Output the (x, y) coordinate of the center of the cell containing the given text.  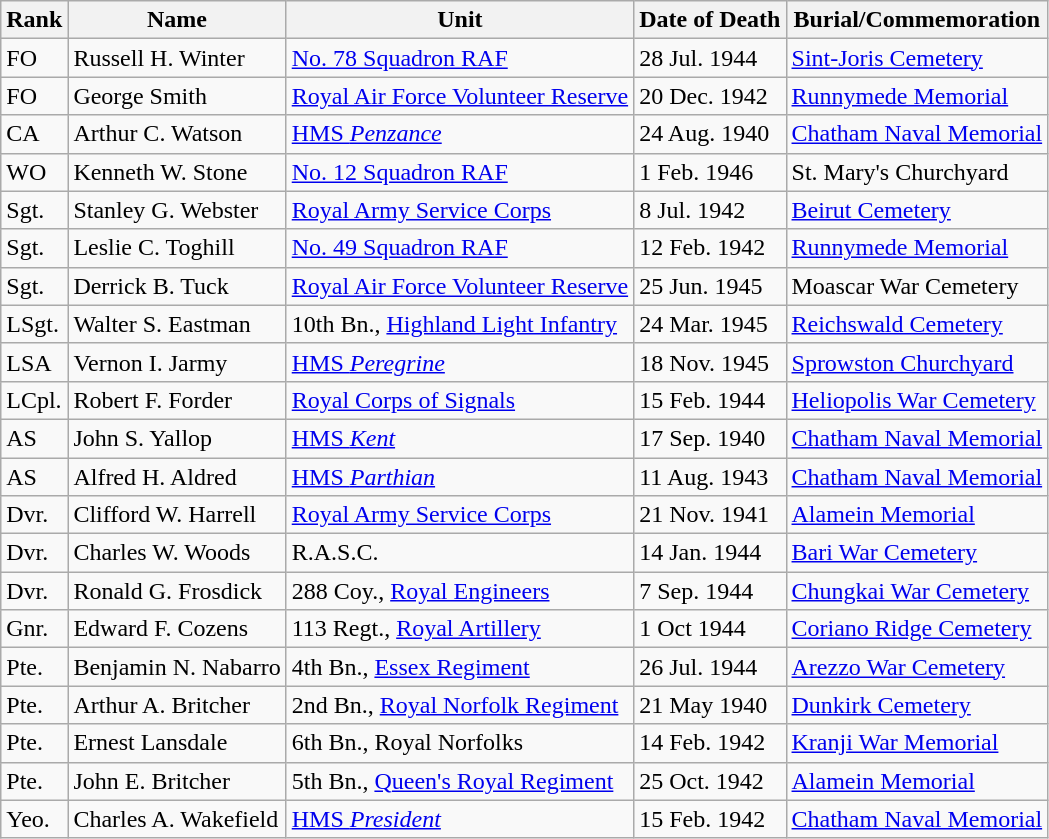
17 Sep. 1940 (710, 438)
Sint-Joris Cemetery (917, 58)
LSA (34, 362)
Edward F. Cozens (177, 629)
4th Bn., Essex Regiment (460, 667)
No. 12 Squadron RAF (460, 172)
Arthur A. Britcher (177, 705)
Charles A. Wakefield (177, 819)
Moascar War Cemetery (917, 286)
Ronald G. Frosdick (177, 591)
14 Feb. 1942 (710, 743)
Rank (34, 20)
Charles W. Woods (177, 553)
12 Feb. 1942 (710, 248)
288 Coy., Royal Engineers (460, 591)
21 Nov. 1941 (710, 515)
Clifford W. Harrell (177, 515)
HMS Peregrine (460, 362)
Derrick B. Tuck (177, 286)
113 Regt., Royal Artillery (460, 629)
R.A.S.C. (460, 553)
Heliopolis War Cemetery (917, 400)
24 Mar. 1945 (710, 324)
15 Feb. 1942 (710, 819)
Yeo. (34, 819)
Chungkai War Cemetery (917, 591)
24 Aug. 1940 (710, 134)
Dunkirk Cemetery (917, 705)
20 Dec. 1942 (710, 96)
Kranji War Memorial (917, 743)
10th Bn., Highland Light Infantry (460, 324)
6th Bn., Royal Norfolks (460, 743)
Ernest Lansdale (177, 743)
15 Feb. 1944 (710, 400)
HMS President (460, 819)
St. Mary's Churchyard (917, 172)
Unit (460, 20)
No. 78 Squadron RAF (460, 58)
WO (34, 172)
John E. Britcher (177, 781)
Vernon I. Jarmy (177, 362)
Name (177, 20)
LCpl. (34, 400)
Stanley G. Webster (177, 210)
11 Aug. 1943 (710, 477)
Russell H. Winter (177, 58)
28 Jul. 1944 (710, 58)
8 Jul. 1942 (710, 210)
1 Oct 1944 (710, 629)
Benjamin N. Nabarro (177, 667)
HMS Parthian (460, 477)
14 Jan. 1944 (710, 553)
2nd Bn., Royal Norfolk Regiment (460, 705)
Royal Corps of Signals (460, 400)
Date of Death (710, 20)
5th Bn., Queen's Royal Regiment (460, 781)
John S. Yallop (177, 438)
Leslie C. Toghill (177, 248)
No. 49 Squadron RAF (460, 248)
Coriano Ridge Cemetery (917, 629)
CA (34, 134)
LSgt. (34, 324)
25 Jun. 1945 (710, 286)
Reichswald Cemetery (917, 324)
18 Nov. 1945 (710, 362)
7 Sep. 1944 (710, 591)
21 May 1940 (710, 705)
Arthur C. Watson (177, 134)
Gnr. (34, 629)
Robert F. Forder (177, 400)
HMS Penzance (460, 134)
1 Feb. 1946 (710, 172)
Sprowston Churchyard (917, 362)
Beirut Cemetery (917, 210)
Burial/Commemoration (917, 20)
Bari War Cemetery (917, 553)
25 Oct. 1942 (710, 781)
George Smith (177, 96)
Walter S. Eastman (177, 324)
Kenneth W. Stone (177, 172)
HMS Kent (460, 438)
26 Jul. 1944 (710, 667)
Arezzo War Cemetery (917, 667)
Alfred H. Aldred (177, 477)
